Return (x, y) of the center of cell containing provided text 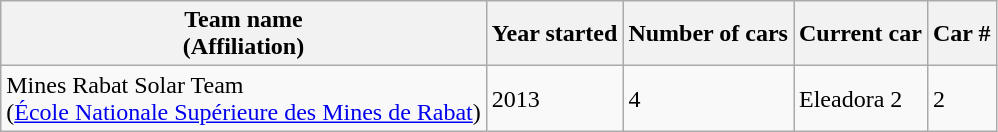
Car # (962, 34)
Team name(Affiliation) (244, 34)
2 (962, 98)
Year started (554, 34)
Number of cars (708, 34)
Eleadora 2 (861, 98)
Mines Rabat Solar Team(École Nationale Supérieure des Mines de Rabat) (244, 98)
2013 (554, 98)
Current car (861, 34)
4 (708, 98)
